Capture the cell that displays the provided text and extract its (x, y) central coordinate. 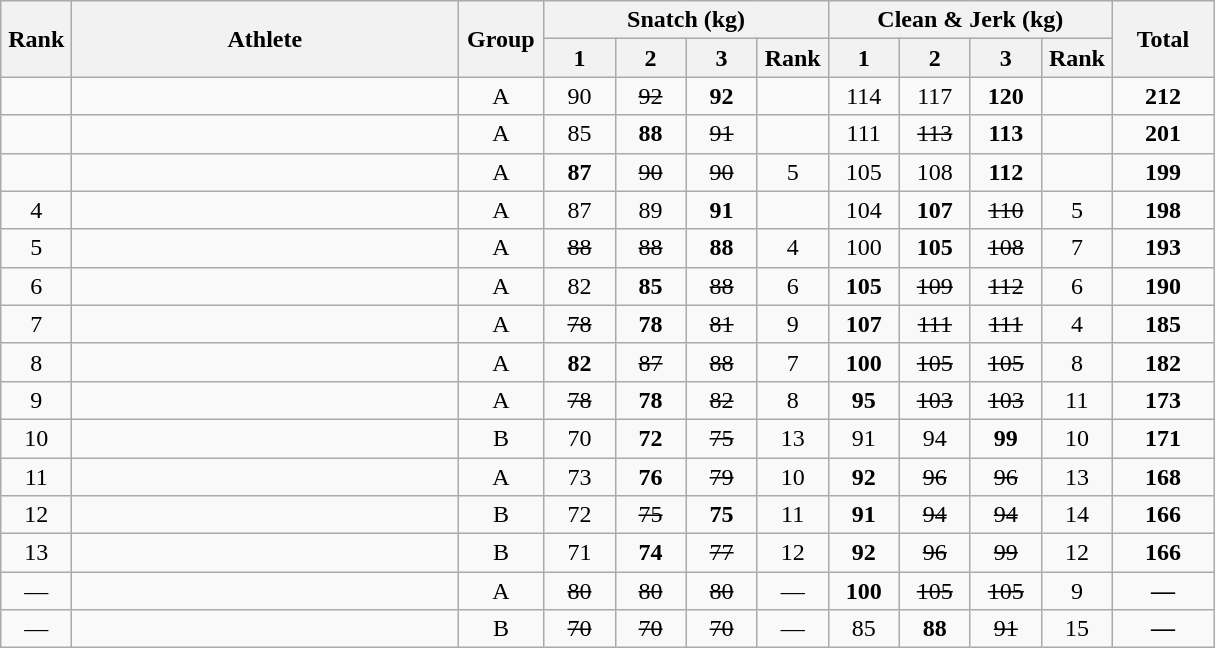
190 (1162, 286)
171 (1162, 438)
198 (1162, 210)
117 (934, 96)
77 (722, 553)
114 (864, 96)
104 (864, 210)
71 (580, 553)
95 (864, 400)
Group (501, 39)
Clean & Jerk (kg) (970, 20)
173 (1162, 400)
168 (1162, 477)
185 (1162, 324)
212 (1162, 96)
193 (1162, 248)
109 (934, 286)
14 (1076, 515)
74 (650, 553)
201 (1162, 134)
Snatch (kg) (686, 20)
Athlete (265, 39)
15 (1076, 629)
182 (1162, 362)
120 (1006, 96)
Total (1162, 39)
89 (650, 210)
79 (722, 477)
199 (1162, 172)
76 (650, 477)
110 (1006, 210)
73 (580, 477)
81 (722, 324)
